Capture the cell that displays the provided text and extract its [x, y] central coordinate. 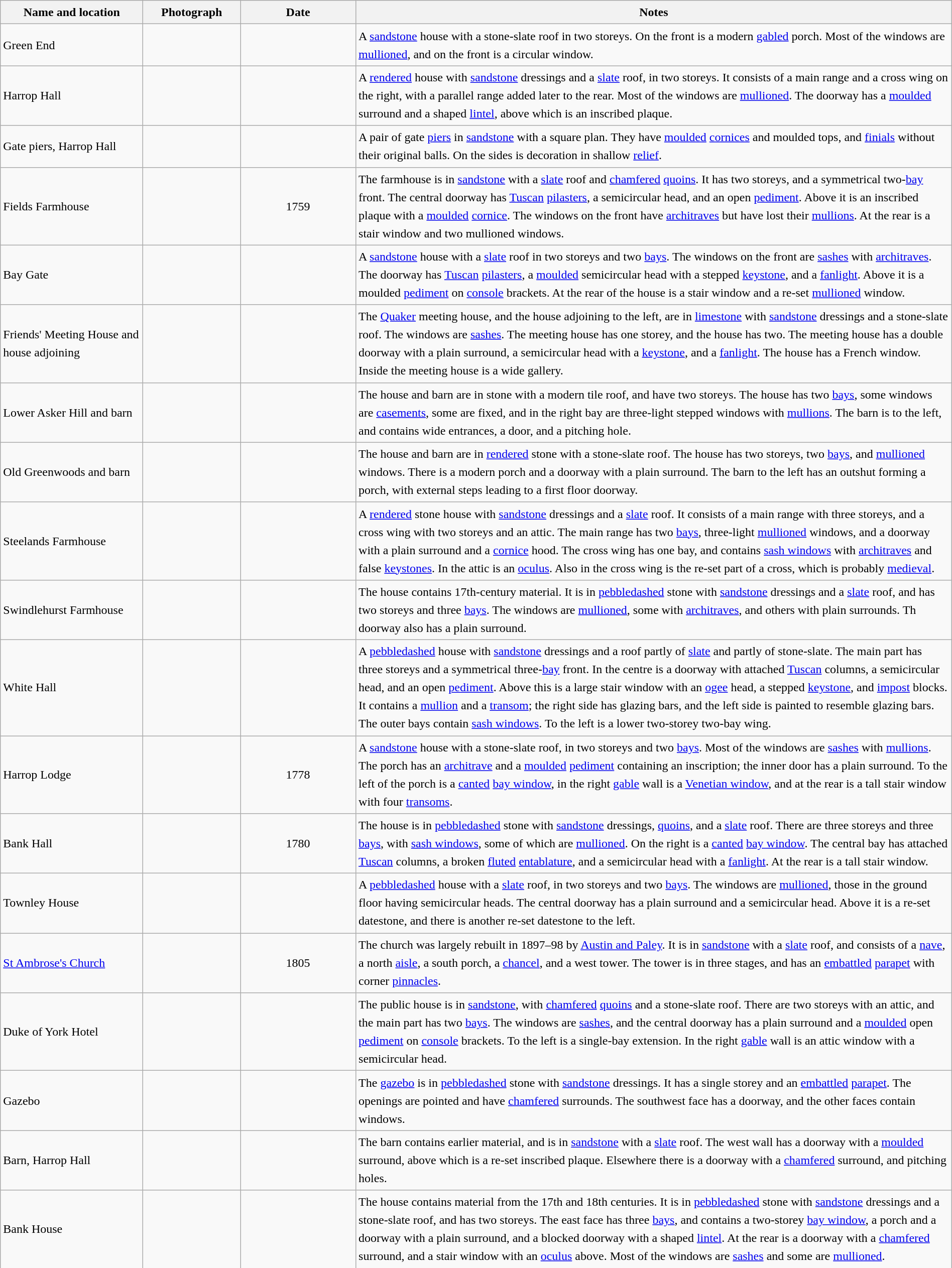
Name and location [72, 12]
Bank Hall [72, 843]
Green End [72, 45]
Date [298, 12]
Friends' Meeting House and house adjoining [72, 343]
Lower Asker Hill and barn [72, 413]
Old Greenwoods and barn [72, 472]
Steelands Farmhouse [72, 541]
Bank House [72, 1229]
Swindlehurst Farmhouse [72, 609]
1780 [298, 843]
St Ambrose's Church [72, 963]
Gazebo [72, 1100]
Fields Farmhouse [72, 206]
Townley House [72, 904]
White Hall [72, 688]
1778 [298, 775]
1805 [298, 963]
Harrop Lodge [72, 775]
Bay Gate [72, 275]
Harrop Hall [72, 95]
Gate piers, Harrop Hall [72, 147]
1759 [298, 206]
Photograph [192, 12]
Duke of York Hotel [72, 1032]
Barn, Harrop Hall [72, 1161]
Notes [654, 12]
